Pinpoint the cell where the given text exists, returning its [X, Y] midpoint coordinate. 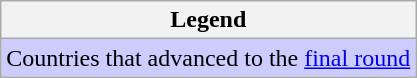
Countries that advanced to the final round [208, 58]
Legend [208, 20]
